Return the [x, y] coordinate for the center point of the cell that contains the specified text.  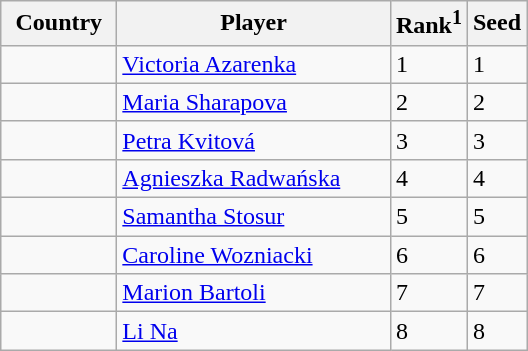
Victoria Azarenka [254, 64]
Marion Bartoli [254, 293]
Samantha Stosur [254, 217]
Petra Kvitová [254, 140]
Country [59, 24]
Maria Sharapova [254, 102]
Player [254, 24]
Seed [496, 24]
Agnieszka Radwańska [254, 178]
Rank1 [428, 24]
Li Na [254, 331]
Caroline Wozniacki [254, 255]
